Capture the cell that displays the provided text and extract its [X, Y] central coordinate. 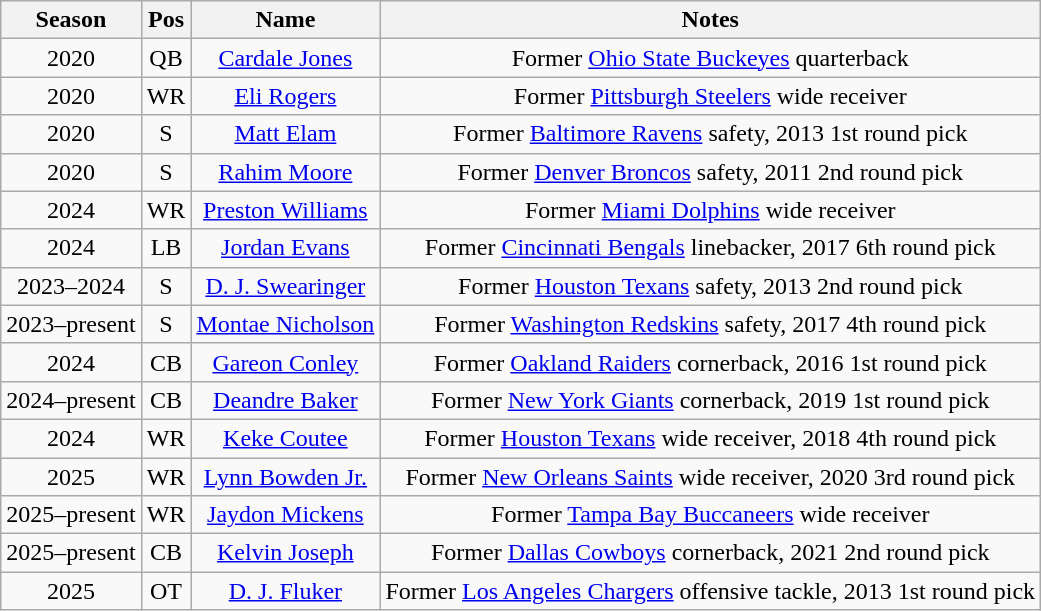
Former Tampa Bay Buccaneers wide receiver [710, 515]
Former Houston Texans safety, 2013 2nd round pick [710, 286]
Pos [166, 20]
2023–present [71, 324]
Former Miami Dolphins wide receiver [710, 210]
2024–present [71, 400]
D. J. Swearinger [286, 286]
Former Washington Redskins safety, 2017 4th round pick [710, 324]
QB [166, 58]
D. J. Fluker [286, 591]
Kelvin Joseph [286, 553]
Former New York Giants cornerback, 2019 1st round pick [710, 400]
Former Los Angeles Chargers offensive tackle, 2013 1st round pick [710, 591]
Keke Coutee [286, 438]
Former Pittsburgh Steelers wide receiver [710, 96]
Former New Orleans Saints wide receiver, 2020 3rd round pick [710, 477]
2023–2024 [71, 286]
Matt Elam [286, 134]
Preston Williams [286, 210]
Notes [710, 20]
Eli Rogers [286, 96]
Gareon Conley [286, 362]
Former Dallas Cowboys cornerback, 2021 2nd round pick [710, 553]
Lynn Bowden Jr. [286, 477]
Jordan Evans [286, 248]
Former Denver Broncos safety, 2011 2nd round pick [710, 172]
Season [71, 20]
Name [286, 20]
Cardale Jones [286, 58]
OT [166, 591]
Former Oakland Raiders cornerback, 2016 1st round pick [710, 362]
Deandre Baker [286, 400]
Rahim Moore [286, 172]
Former Ohio State Buckeyes quarterback [710, 58]
LB [166, 248]
Former Houston Texans wide receiver, 2018 4th round pick [710, 438]
Former Baltimore Ravens safety, 2013 1st round pick [710, 134]
Former Cincinnati Bengals linebacker, 2017 6th round pick [710, 248]
Montae Nicholson [286, 324]
Jaydon Mickens [286, 515]
